Determine the [X, Y] coordinate at the center of the cell enclosing the given text.  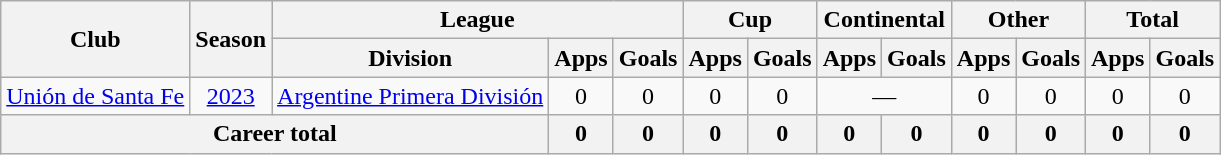
Season [231, 39]
Total [1153, 20]
Unión de Santa Fe [96, 96]
2023 [231, 96]
Continental [884, 20]
League [478, 20]
Club [96, 39]
Other [1018, 20]
Cup [750, 20]
Division [410, 58]
Career total [275, 134]
— [884, 96]
Argentine Primera División [410, 96]
